Scan for the cell matching the given text and deliver its [x, y] coordinate at center. 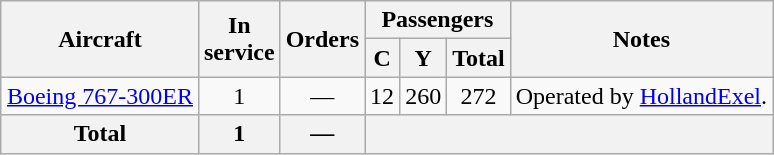
12 [382, 96]
Boeing 767-300ER [100, 96]
Operated by HollandExel. [641, 96]
In service [239, 39]
Y [424, 58]
Notes [641, 39]
Passengers [438, 20]
Orders [322, 39]
C [382, 58]
Aircraft [100, 39]
260 [424, 96]
272 [479, 96]
